Detect which cell encompasses the target text, then output its (X, Y) center coordinate. 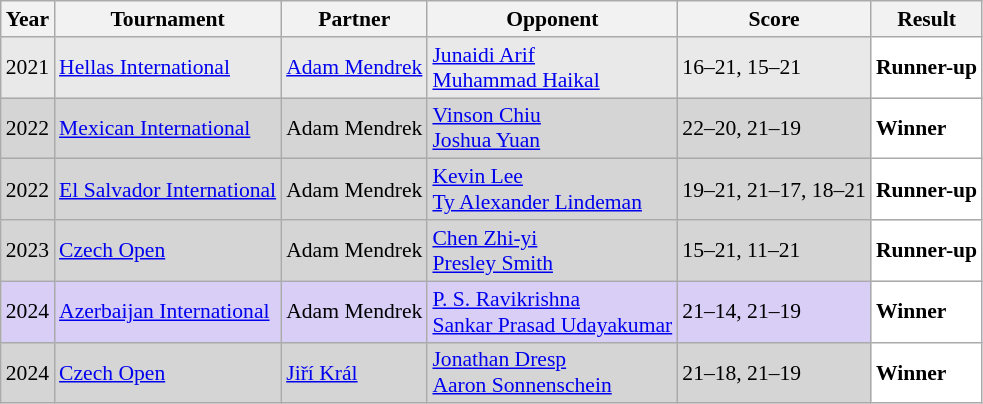
Tournament (168, 19)
Junaidi Arif Muhammad Haikal (552, 68)
21–18, 21–19 (774, 372)
2021 (28, 68)
2023 (28, 250)
El Salvador International (168, 190)
Chen Zhi-yi Presley Smith (552, 250)
Partner (354, 19)
Year (28, 19)
Opponent (552, 19)
15–21, 11–21 (774, 250)
P. S. Ravikrishna Sankar Prasad Udayakumar (552, 312)
19–21, 21–17, 18–21 (774, 190)
Hellas International (168, 68)
16–21, 15–21 (774, 68)
Result (926, 19)
Azerbaijan International (168, 312)
Jiří Král (354, 372)
Score (774, 19)
22–20, 21–19 (774, 128)
Vinson Chiu Joshua Yuan (552, 128)
Mexican International (168, 128)
21–14, 21–19 (774, 312)
Kevin Lee Ty Alexander Lindeman (552, 190)
Jonathan Dresp Aaron Sonnenschein (552, 372)
